Capture the cell that displays the provided text and extract its (X, Y) central coordinate. 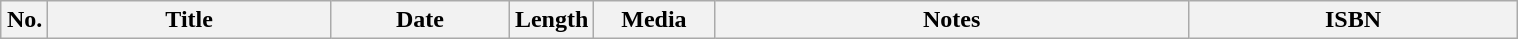
Length (551, 20)
No. (24, 20)
Date (420, 20)
Media (654, 20)
Notes (952, 20)
Title (190, 20)
ISBN (1352, 20)
